Detect which cell encompasses the target text, then output its (x, y) center coordinate. 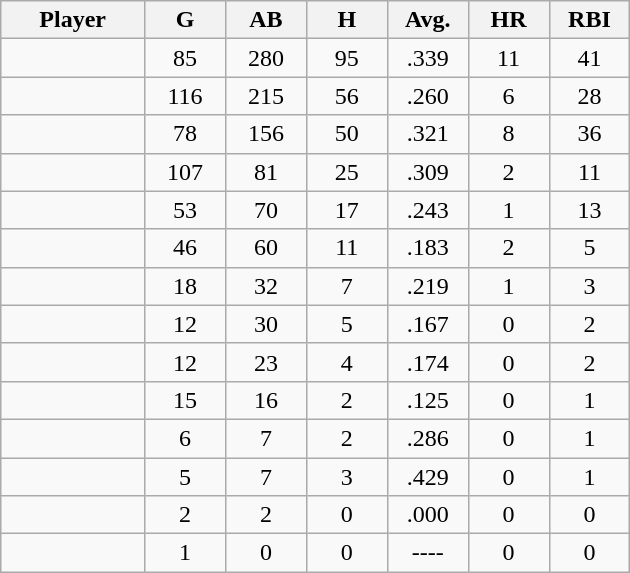
50 (346, 134)
41 (590, 58)
.260 (428, 96)
.286 (428, 438)
32 (266, 286)
280 (266, 58)
Avg. (428, 20)
17 (346, 210)
.000 (428, 515)
.125 (428, 400)
156 (266, 134)
---- (428, 553)
.309 (428, 172)
4 (346, 362)
AB (266, 20)
30 (266, 324)
HR (508, 20)
28 (590, 96)
.183 (428, 248)
36 (590, 134)
18 (186, 286)
25 (346, 172)
116 (186, 96)
23 (266, 362)
70 (266, 210)
53 (186, 210)
95 (346, 58)
.174 (428, 362)
.429 (428, 477)
.243 (428, 210)
85 (186, 58)
.167 (428, 324)
56 (346, 96)
107 (186, 172)
78 (186, 134)
81 (266, 172)
.219 (428, 286)
G (186, 20)
13 (590, 210)
46 (186, 248)
15 (186, 400)
.321 (428, 134)
215 (266, 96)
H (346, 20)
8 (508, 134)
RBI (590, 20)
60 (266, 248)
.339 (428, 58)
Player (73, 20)
16 (266, 400)
